From the cell containing the given text, extract its center point as [x, y] coordinate. 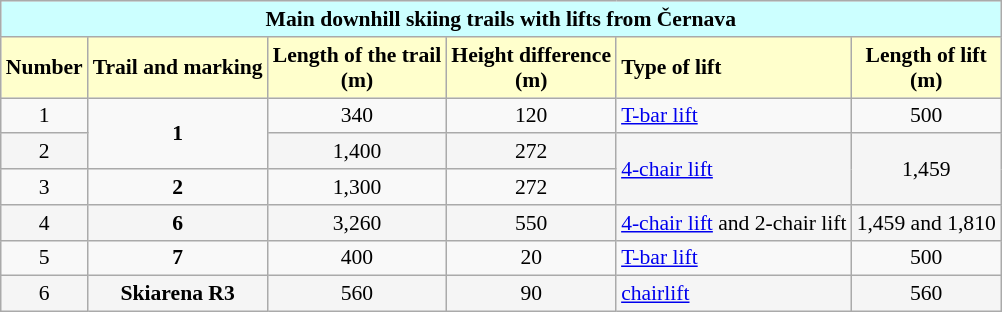
Length of lift(m) [926, 68]
4 [44, 223]
5 [44, 258]
3 [44, 187]
Main downhill skiing trails with lifts from Černava [501, 19]
Skiarena R3 [178, 294]
1,400 [358, 152]
1,459 [926, 170]
chairlift [734, 294]
550 [531, 223]
90 [531, 294]
Height difference(m) [531, 68]
3,260 [358, 223]
1,300 [358, 187]
Type of lift [734, 68]
4-chair lift [734, 170]
Length of the trail(m) [358, 68]
20 [531, 258]
Number [44, 68]
4-chair lift and 2-chair lift [734, 223]
340 [358, 116]
400 [358, 258]
7 [178, 258]
120 [531, 116]
Trail and marking [178, 68]
1,459 and 1,810 [926, 223]
